Return (x, y) of the center of cell containing provided text 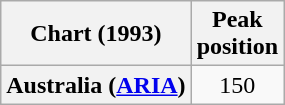
Peakposition (237, 34)
Chart (1993) (96, 34)
150 (237, 85)
Australia (ARIA) (96, 85)
